Scan for the cell matching the given text and deliver its (X, Y) coordinate at center. 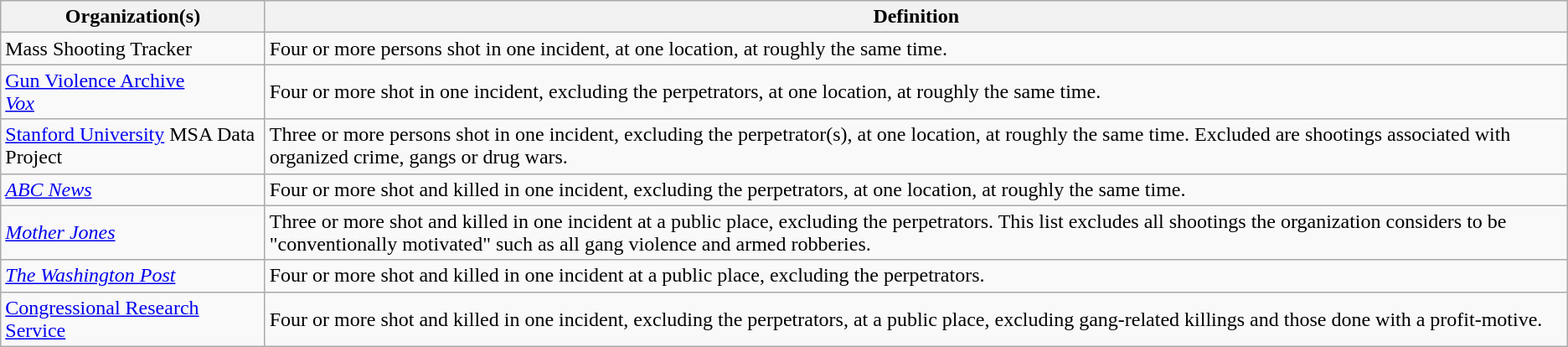
Four or more shot and killed in one incident, excluding the perpetrators, at one location, at roughly the same time. (916, 189)
Congressional Research Service (132, 319)
Four or more persons shot in one incident, at one location, at roughly the same time. (916, 49)
The Washington Post (132, 276)
Definition (916, 17)
Mother Jones (132, 233)
Four or more shot in one incident, excluding the perpetrators, at one location, at roughly the same time. (916, 92)
Four or more shot and killed in one incident at a public place, excluding the perpetrators. (916, 276)
Stanford University MSA Data Project (132, 146)
Organization(s) (132, 17)
ABC News (132, 189)
Gun Violence ArchiveVox (132, 92)
Mass Shooting Tracker (132, 49)
